Locate the cell with the specified text and output its [x, y] center coordinate. 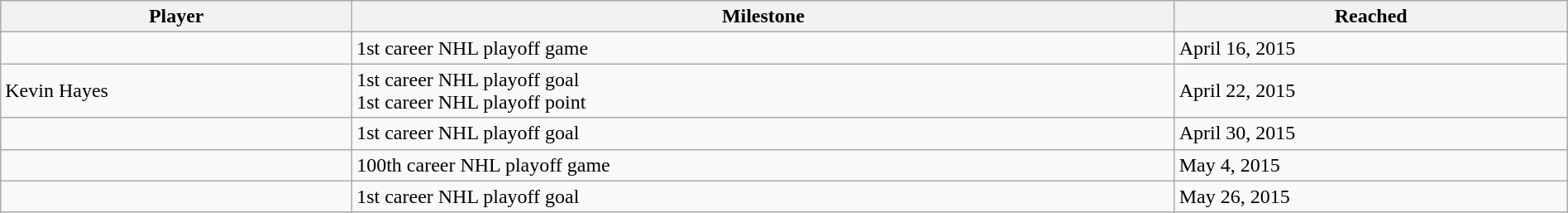
Player [177, 17]
May 4, 2015 [1371, 165]
1st career NHL playoff game [763, 48]
Reached [1371, 17]
100th career NHL playoff game [763, 165]
May 26, 2015 [1371, 196]
Milestone [763, 17]
April 22, 2015 [1371, 91]
April 30, 2015 [1371, 133]
Kevin Hayes [177, 91]
April 16, 2015 [1371, 48]
1st career NHL playoff goal1st career NHL playoff point [763, 91]
